Return the [x, y] coordinate for the center point of the cell that contains the specified text.  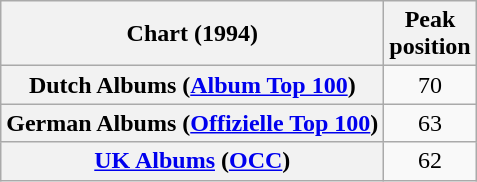
UK Albums (OCC) [192, 161]
German Albums (Offizielle Top 100) [192, 123]
Chart (1994) [192, 34]
62 [430, 161]
70 [430, 85]
Peakposition [430, 34]
63 [430, 123]
Dutch Albums (Album Top 100) [192, 85]
